Provide the [x, y] coordinate of the cell's center where the given text is located.  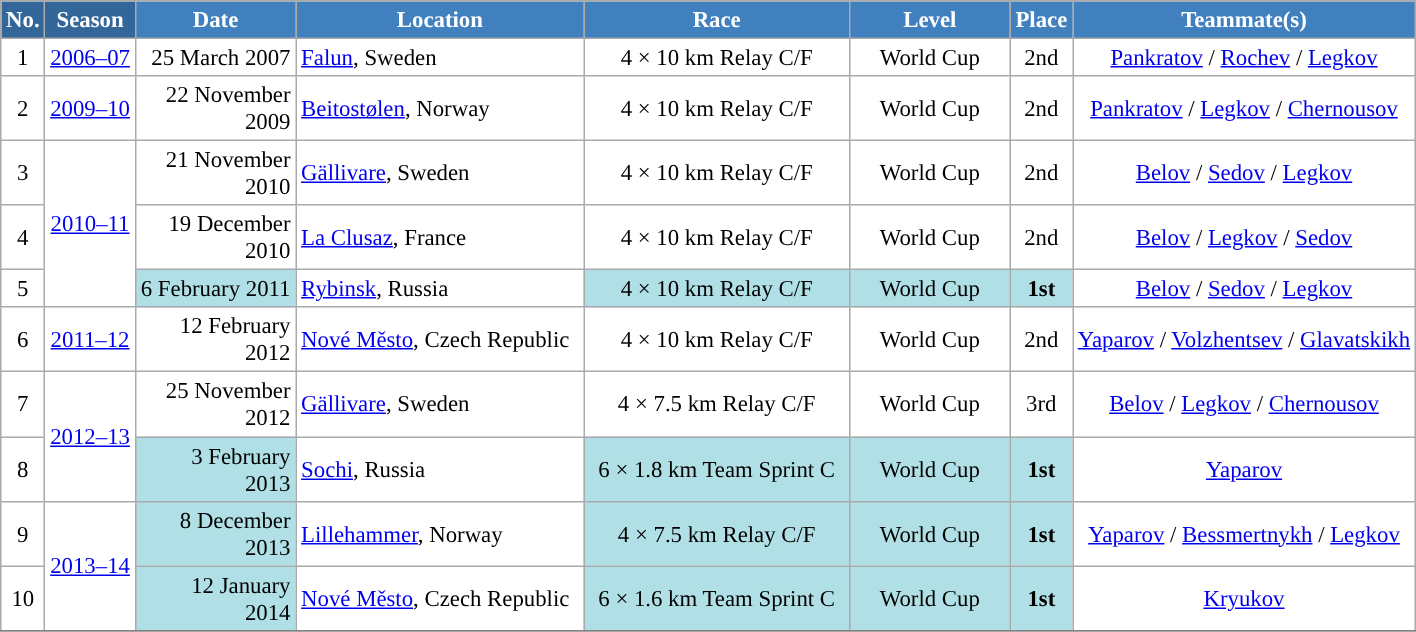
Beitostølen, Norway [440, 108]
Belov / Legkov / Chernousov [1244, 404]
6 February 2011 [216, 289]
21 November 2010 [216, 174]
2012–13 [90, 436]
Teammate(s) [1244, 20]
6 × 1.8 km Team Sprint C [717, 470]
8 [23, 470]
Date [216, 20]
Place [1041, 20]
Yaparov / Volzhentsev / Glavatskikh [1244, 340]
Pankratov / Rochev / Legkov [1244, 58]
12 February 2012 [216, 340]
Pankratov / Legkov / Chernousov [1244, 108]
10 [23, 598]
No. [23, 20]
Yaparov [1244, 470]
Lillehammer, Norway [440, 534]
3 February 2013 [216, 470]
La Clusaz, France [440, 238]
8 December 2013 [216, 534]
Yaparov / Bessmertnykh / Legkov [1244, 534]
Race [717, 20]
25 March 2007 [216, 58]
Sochi, Russia [440, 470]
2006–07 [90, 58]
1 [23, 58]
2 [23, 108]
3 [23, 174]
7 [23, 404]
25 November 2012 [216, 404]
2010–11 [90, 224]
Kryukov [1244, 598]
4 [23, 238]
6 × 1.6 km Team Sprint C [717, 598]
2009–10 [90, 108]
2011–12 [90, 340]
Season [90, 20]
2013–14 [90, 566]
Falun, Sweden [440, 58]
19 December 2010 [216, 238]
9 [23, 534]
12 January 2014 [216, 598]
Level [930, 20]
6 [23, 340]
Location [440, 20]
3rd [1041, 404]
5 [23, 289]
Belov / Legkov / Sedov [1244, 238]
22 November 2009 [216, 108]
Rybinsk, Russia [440, 289]
